Detect which cell encompasses the target text, then output its [X, Y] center coordinate. 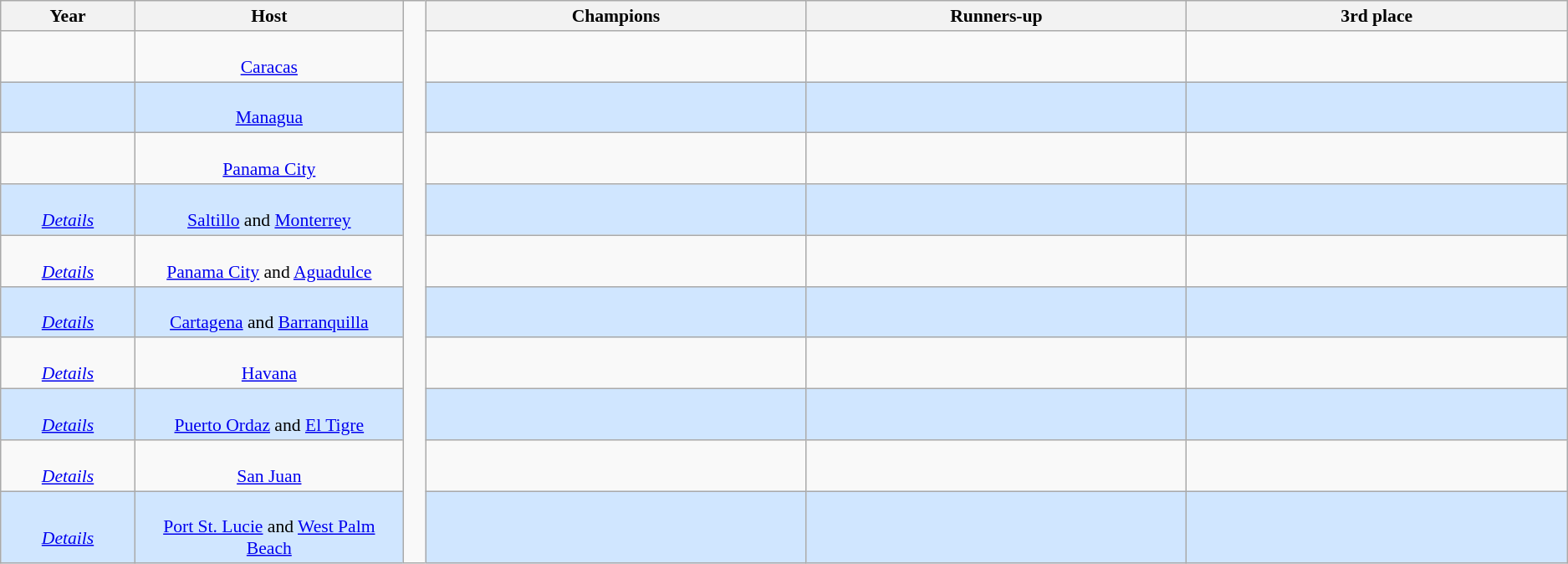
Champions [615, 16]
Runners-up [997, 16]
Cartagena and Barranquilla [269, 311]
Panama City [269, 159]
Saltillo and Monterrey [269, 209]
Havana [269, 363]
Year [69, 16]
3rd place [1376, 16]
Panama City and Aguadulce [269, 261]
Managua [269, 107]
San Juan [269, 465]
Caracas [269, 57]
Host [269, 16]
Puerto Ordaz and El Tigre [269, 415]
Port St. Lucie and West Palm Beach [269, 527]
